Search for the cell housing the specified text and yield its [X, Y] center coordinate. 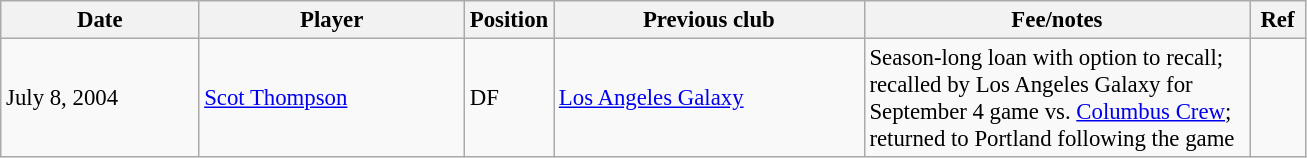
DF [508, 98]
Fee/notes [1057, 20]
Scot Thompson [332, 98]
Ref [1278, 20]
Position [508, 20]
July 8, 2004 [100, 98]
Previous club [710, 20]
Player [332, 20]
Los Angeles Galaxy [710, 98]
Date [100, 20]
